Provide the [X, Y] coordinate of the cell's center where the given text is located.  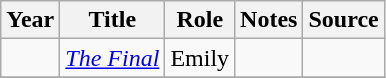
Source [344, 20]
Year [30, 20]
Title [112, 20]
Emily [200, 58]
Notes [269, 20]
The Final [112, 58]
Role [200, 20]
